Scan for the cell matching the given text and deliver its [x, y] coordinate at center. 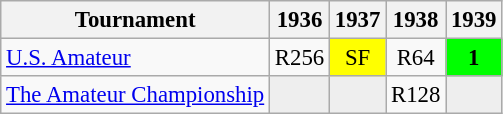
1936 [300, 20]
1938 [416, 20]
R256 [300, 58]
R64 [416, 58]
SF [357, 58]
1 [474, 58]
The Amateur Championship [136, 95]
1939 [474, 20]
1937 [357, 20]
U.S. Amateur [136, 58]
Tournament [136, 20]
R128 [416, 95]
